Locate the cell with the specified text and output its (x, y) center coordinate. 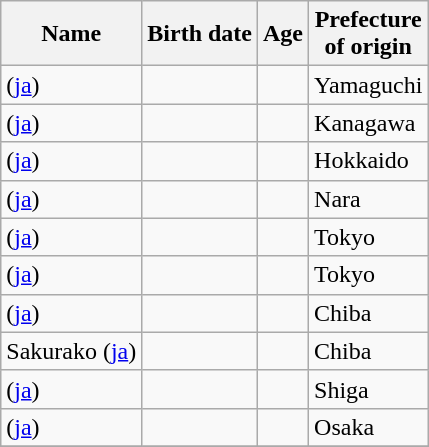
Yamaguchi (368, 85)
Birth date (200, 34)
Name (72, 34)
Hokkaido (368, 161)
Prefectureof origin (368, 34)
Osaka (368, 427)
Kanagawa (368, 123)
Shiga (368, 389)
Age (284, 34)
Sakurako (ja) (72, 351)
Nara (368, 199)
